Determine the [x, y] coordinate at the center of the cell enclosing the given text.  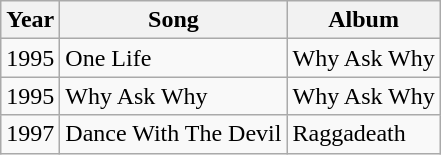
1997 [30, 134]
Album [364, 20]
One Life [174, 58]
Year [30, 20]
Song [174, 20]
Dance With The Devil [174, 134]
Raggadeath [364, 134]
